Return [X, Y] of the center of cell containing provided text 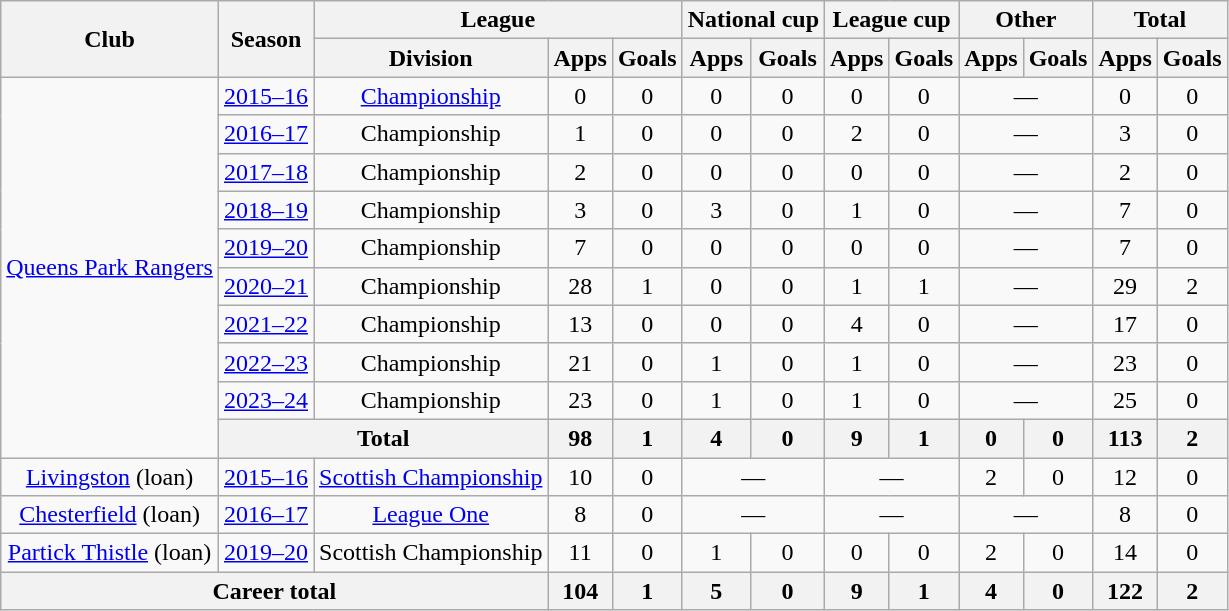
Queens Park Rangers [110, 268]
5 [716, 591]
Chesterfield (loan) [110, 515]
Partick Thistle (loan) [110, 553]
28 [580, 286]
2021–22 [266, 324]
2017–18 [266, 172]
122 [1125, 591]
2018–19 [266, 210]
Club [110, 39]
League cup [892, 20]
League [498, 20]
2022–23 [266, 362]
13 [580, 324]
Season [266, 39]
2023–24 [266, 400]
10 [580, 477]
21 [580, 362]
11 [580, 553]
25 [1125, 400]
14 [1125, 553]
National cup [753, 20]
17 [1125, 324]
12 [1125, 477]
Career total [274, 591]
104 [580, 591]
League One [431, 515]
Livingston (loan) [110, 477]
29 [1125, 286]
Other [1026, 20]
2020–21 [266, 286]
113 [1125, 438]
Division [431, 58]
98 [580, 438]
